Locate the cell with the specified text and output its [X, Y] center coordinate. 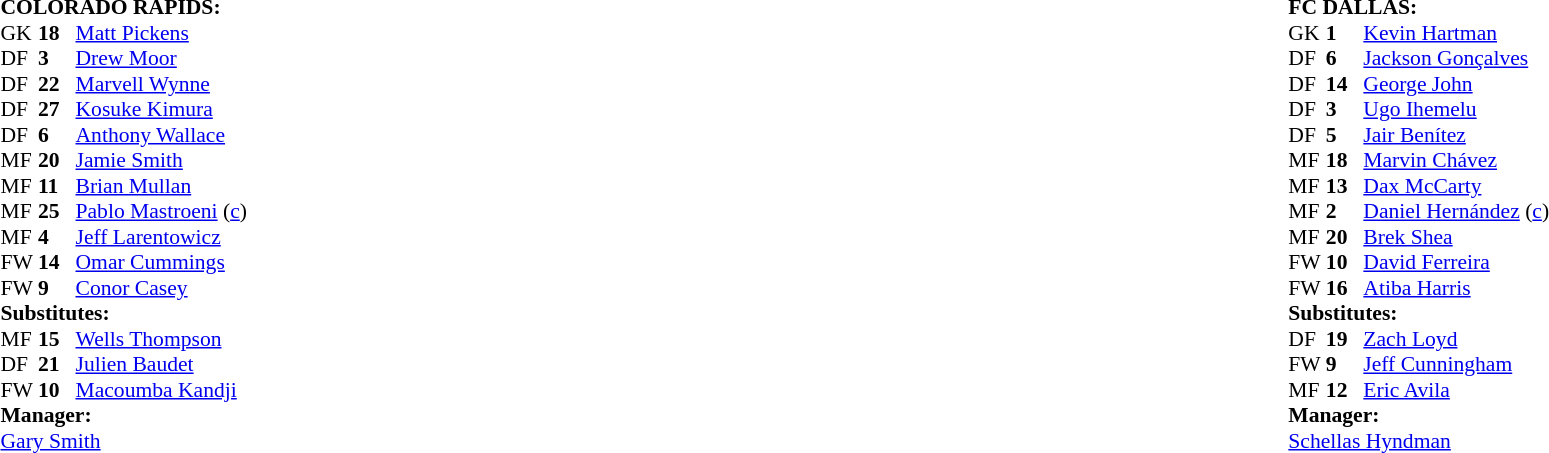
Omar Cummings [162, 263]
Jeff Larentowicz [162, 237]
5 [1345, 135]
21 [57, 365]
Ugo Ihemelu [1456, 109]
Jackson Gonçalves [1456, 59]
Jeff Cunningham [1456, 365]
Daniel Hernández (c) [1456, 211]
27 [57, 109]
15 [57, 339]
Kosuke Kimura [162, 109]
Pablo Mastroeni (c) [162, 211]
David Ferreira [1456, 263]
Marvell Wynne [162, 84]
25 [57, 211]
22 [57, 84]
Jair Benítez [1456, 135]
Wells Thompson [162, 339]
Drew Moor [162, 59]
13 [1345, 186]
1 [1345, 33]
12 [1345, 390]
4 [57, 237]
Anthony Wallace [162, 135]
Atiba Harris [1456, 288]
Brek Shea [1456, 237]
Jamie Smith [162, 161]
19 [1345, 339]
16 [1345, 288]
Julien Baudet [162, 365]
Eric Avila [1456, 390]
Macoumba Kandji [162, 390]
11 [57, 186]
Matt Pickens [162, 33]
George John [1456, 84]
Conor Casey [162, 288]
Brian Mullan [162, 186]
Kevin Hartman [1456, 33]
Zach Loyd [1456, 339]
Dax McCarty [1456, 186]
2 [1345, 211]
Marvin Chávez [1456, 161]
